For the text-containing cell, return its midpoint in (x, y) coordinate format. 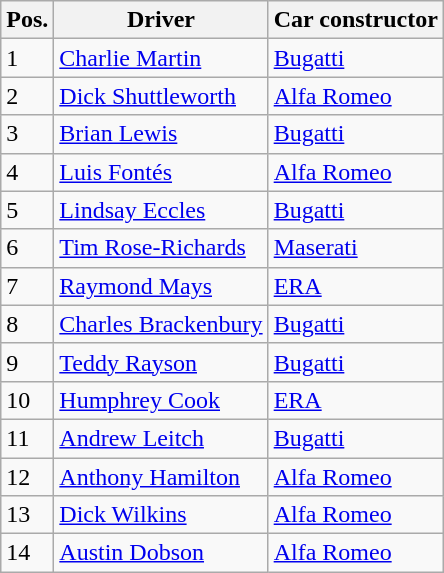
Car constructor (356, 20)
Charlie Martin (161, 58)
1 (28, 58)
Luis Fontés (161, 172)
Brian Lewis (161, 134)
5 (28, 210)
Pos. (28, 20)
Dick Shuttleworth (161, 96)
Andrew Leitch (161, 438)
9 (28, 362)
Charles Brackenbury (161, 324)
Anthony Hamilton (161, 477)
Austin Dobson (161, 553)
Driver (161, 20)
6 (28, 248)
3 (28, 134)
Humphrey Cook (161, 400)
Tim Rose-Richards (161, 248)
Teddy Rayson (161, 362)
Lindsay Eccles (161, 210)
14 (28, 553)
12 (28, 477)
11 (28, 438)
13 (28, 515)
4 (28, 172)
2 (28, 96)
Dick Wilkins (161, 515)
Maserati (356, 248)
10 (28, 400)
8 (28, 324)
Raymond Mays (161, 286)
7 (28, 286)
